Extract the (X, Y) coordinate from the center of the cell holding the provided text.  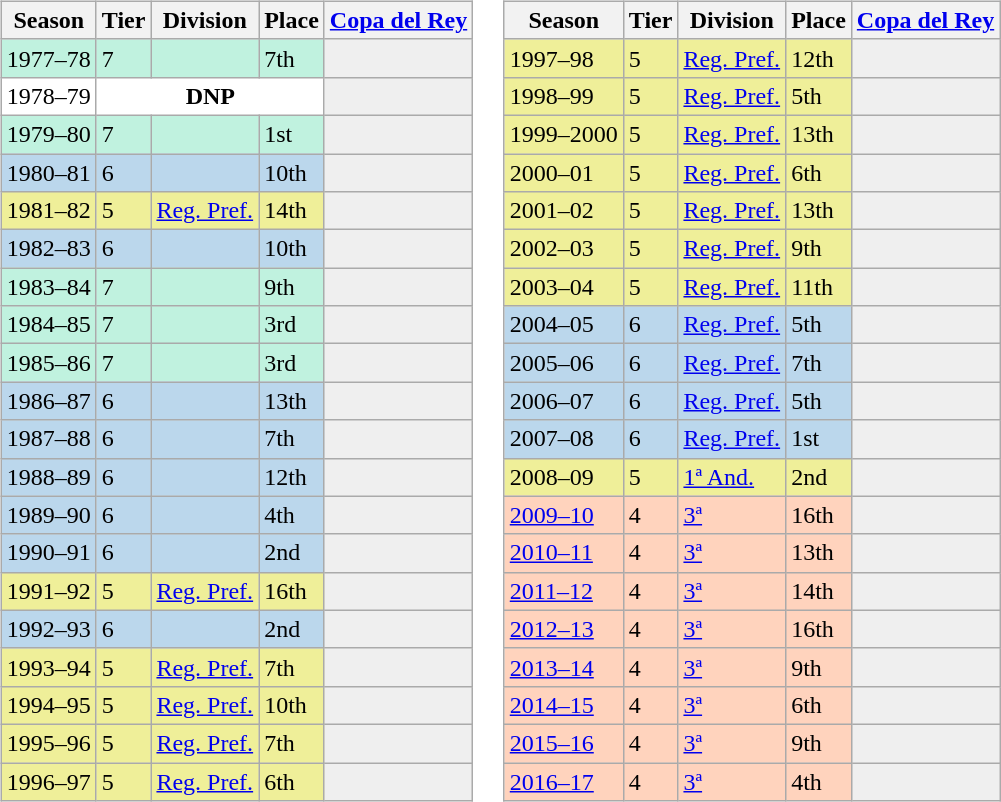
1983–84 (48, 287)
1993–94 (48, 667)
1987–88 (48, 439)
2011–12 (564, 591)
DNP (210, 96)
2012–13 (564, 629)
2009–10 (564, 515)
2015–16 (564, 743)
1990–91 (48, 553)
1997–98 (564, 58)
2002–03 (564, 249)
2007–08 (564, 439)
2001–02 (564, 211)
1991–92 (48, 591)
1985–86 (48, 363)
1992–93 (48, 629)
2004–05 (564, 325)
2006–07 (564, 401)
1999–2000 (564, 134)
2008–09 (564, 477)
2010–11 (564, 553)
2016–17 (564, 781)
2000–01 (564, 173)
2013–14 (564, 667)
2005–06 (564, 363)
1982–83 (48, 249)
2014–15 (564, 705)
1988–89 (48, 477)
1981–82 (48, 211)
1998–99 (564, 96)
1995–96 (48, 743)
1977–78 (48, 58)
1996–97 (48, 781)
1994–95 (48, 705)
1980–81 (48, 173)
1979–80 (48, 134)
1989–90 (48, 515)
1984–85 (48, 325)
1986–87 (48, 401)
11th (819, 287)
1ª And. (732, 477)
1978–79 (48, 96)
2003–04 (564, 287)
